Pinpoint the cell where the given text exists, returning its (X, Y) midpoint coordinate. 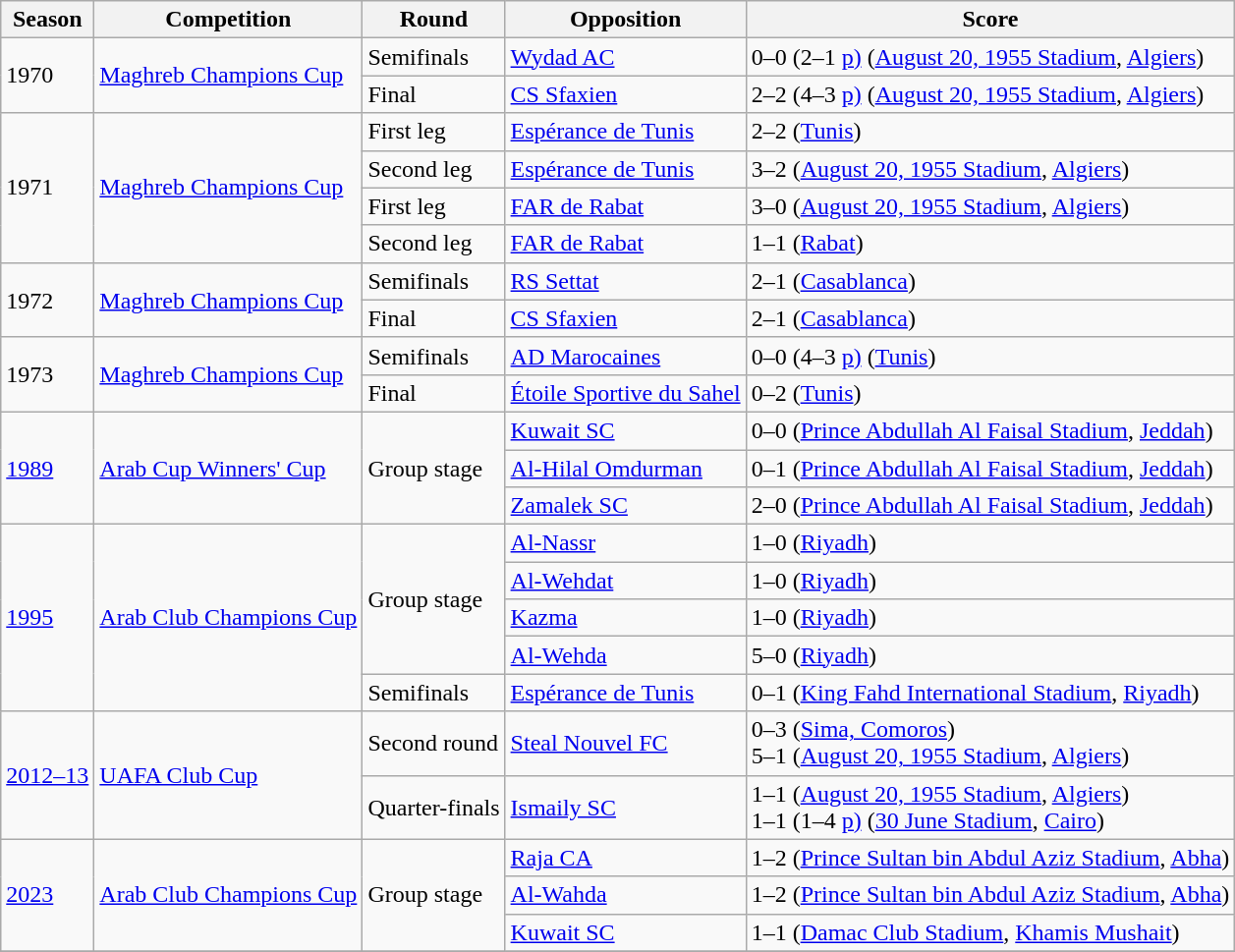
Round (434, 20)
Al-Wahda (625, 895)
Opposition (625, 20)
0–1 (King Fahd International Stadium, Riyadh) (990, 693)
0–3 (Sima, Comoros) 5–1 (August 20, 1955 Stadium, Algiers) (990, 743)
Al-Wehdat (625, 581)
2–2 (Tunis) (990, 132)
Étoile Sportive du Sahel (625, 393)
Steal Nouvel FC (625, 743)
Season (47, 20)
2–2 (4–3 p) (August 20, 1955 Stadium, Algiers) (990, 94)
Raja CA (625, 858)
Al-Wehda (625, 655)
Quarter-finals (434, 808)
Score (990, 20)
Wydad AC (625, 57)
Competition (228, 20)
Zamalek SC (625, 506)
1995 (47, 618)
RS Settat (625, 281)
Al-Nassr (625, 543)
2023 (47, 895)
Kazma (625, 618)
5–0 (Riyadh) (990, 655)
0–0 (2–1 p) (August 20, 1955 Stadium, Algiers) (990, 57)
3–0 (August 20, 1955 Stadium, Algiers) (990, 206)
0–2 (Tunis) (990, 393)
AD Marocaines (625, 356)
1973 (47, 374)
3–2 (August 20, 1955 Stadium, Algiers) (990, 169)
1–1 (Damac Club Stadium, Khamis Mushait) (990, 932)
1971 (47, 188)
Arab Cup Winners' Cup (228, 468)
0–0 (4–3 p) (Tunis) (990, 356)
2012–13 (47, 775)
2–0 (Prince Abdullah Al Faisal Stadium, Jeddah) (990, 506)
Al-Hilal Omdurman (625, 469)
1970 (47, 76)
Ismaily SC (625, 808)
0–0 (Prince Abdullah Al Faisal Stadium, Jeddah) (990, 430)
1972 (47, 300)
1–1 (August 20, 1955 Stadium, Algiers) 1–1 (1–4 p) (30 June Stadium, Cairo) (990, 808)
1989 (47, 468)
UAFA Club Cup (228, 775)
Second round (434, 743)
1–1 (Rabat) (990, 244)
0–1 (Prince Abdullah Al Faisal Stadium, Jeddah) (990, 469)
